Pinpoint the cell where the given text exists, returning its [X, Y] midpoint coordinate. 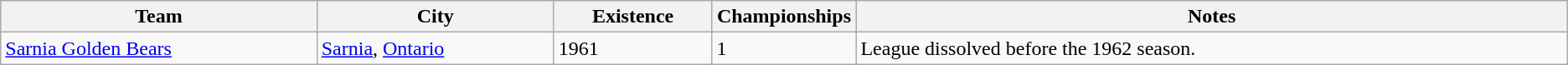
Sarnia Golden Bears [159, 48]
1961 [633, 48]
Existence [633, 17]
1 [784, 48]
Notes [1211, 17]
City [436, 17]
Sarnia, Ontario [436, 48]
Championships [784, 17]
League dissolved before the 1962 season. [1211, 48]
Team [159, 17]
